Output the [X, Y] coordinate of the center of the cell containing the given text.  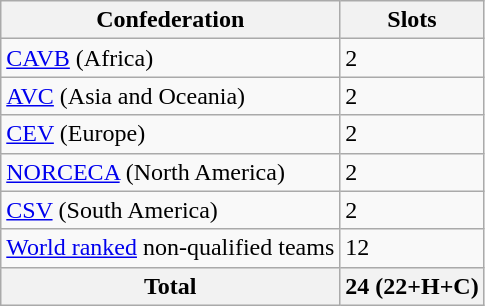
CSV (South America) [170, 210]
CAVB (Africa) [170, 58]
NORCECA (North America) [170, 172]
12 [412, 248]
Confederation [170, 20]
AVC (Asia and Oceania) [170, 96]
World ranked non-qualified teams [170, 248]
Slots [412, 20]
Total [170, 286]
CEV (Europe) [170, 134]
24 (22+H+C) [412, 286]
